Return (X, Y) of the center of cell containing provided text 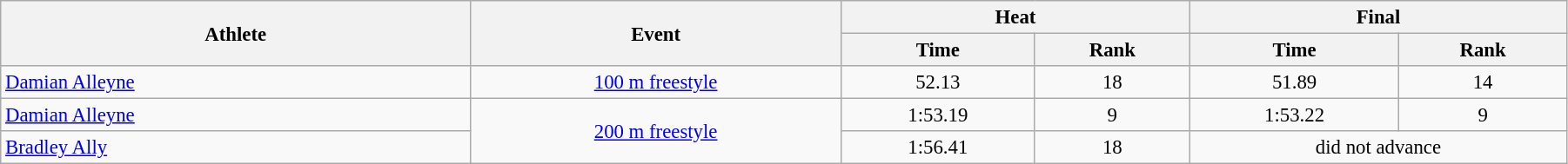
52.13 (938, 82)
14 (1483, 82)
Heat (1016, 17)
Event (656, 33)
1:53.19 (938, 115)
1:56.41 (938, 148)
did not advance (1378, 148)
100 m freestyle (656, 82)
Bradley Ally (236, 148)
1:53.22 (1294, 115)
200 m freestyle (656, 132)
Athlete (236, 33)
Final (1378, 17)
51.89 (1294, 82)
